Find where the given text appears and provide that cell's center as (X, Y) coordinate. 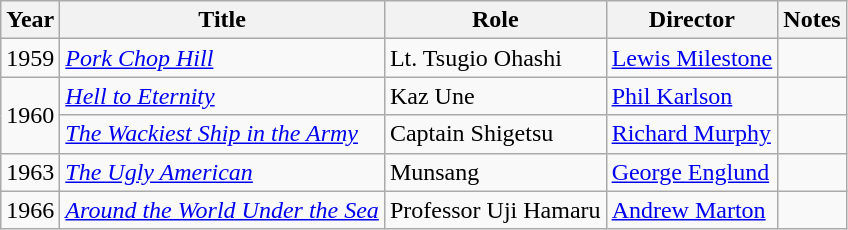
Lewis Milestone (692, 58)
Munsang (495, 172)
The Ugly American (222, 172)
Director (692, 20)
Professor Uji Hamaru (495, 210)
Captain Shigetsu (495, 134)
Year (30, 20)
Kaz Une (495, 96)
Role (495, 20)
Lt. Tsugio Ohashi (495, 58)
1960 (30, 115)
Around the World Under the Sea (222, 210)
1966 (30, 210)
1959 (30, 58)
George Englund (692, 172)
Richard Murphy (692, 134)
Hell to Eternity (222, 96)
Phil Karlson (692, 96)
Andrew Marton (692, 210)
Notes (812, 20)
The Wackiest Ship in the Army (222, 134)
Pork Chop Hill (222, 58)
1963 (30, 172)
Title (222, 20)
